Find where the given text appears and provide that cell's center as [x, y] coordinate. 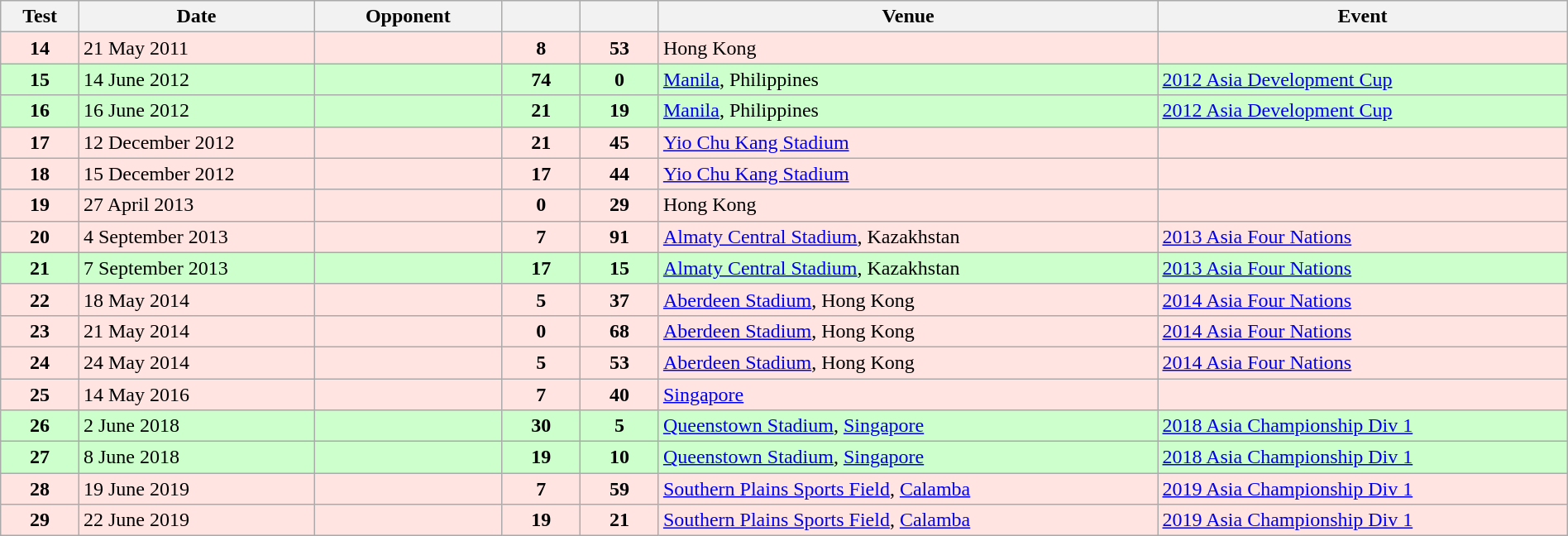
45 [620, 142]
10 [620, 457]
14 May 2016 [196, 395]
12 December 2012 [196, 142]
Test [40, 17]
16 [40, 111]
30 [541, 426]
Venue [908, 17]
25 [40, 395]
23 [40, 331]
8 [541, 48]
44 [620, 174]
27 [40, 457]
7 September 2013 [196, 268]
14 June 2012 [196, 79]
16 June 2012 [196, 111]
20 [40, 237]
28 [40, 489]
Event [1363, 17]
Date [196, 17]
19 June 2019 [196, 489]
26 [40, 426]
4 September 2013 [196, 237]
21 May 2014 [196, 331]
37 [620, 299]
Opponent [409, 17]
27 April 2013 [196, 205]
91 [620, 237]
68 [620, 331]
18 May 2014 [196, 299]
21 May 2011 [196, 48]
22 [40, 299]
24 [40, 362]
59 [620, 489]
8 June 2018 [196, 457]
Singapore [908, 395]
14 [40, 48]
40 [620, 395]
74 [541, 79]
15 December 2012 [196, 174]
24 May 2014 [196, 362]
18 [40, 174]
22 June 2019 [196, 520]
2 June 2018 [196, 426]
